Output the (x, y) coordinate of the center of the cell containing the given text.  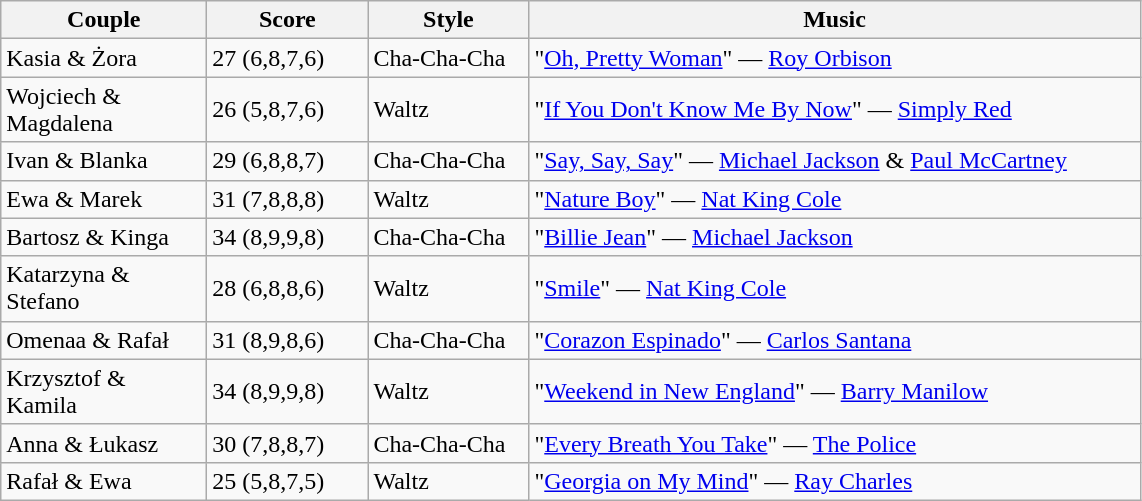
Wojciech & Magdalena (104, 110)
"Every Breath You Take" — The Police (834, 443)
"Weekend in New England" — Barry Manilow (834, 392)
Ivan & Blanka (104, 161)
Ewa & Marek (104, 199)
Bartosz & Kinga (104, 237)
"Georgia on My Mind" — Ray Charles (834, 481)
"Oh, Pretty Woman" — Roy Orbison (834, 58)
"Billie Jean" — Michael Jackson (834, 237)
28 (6,8,8,6) (288, 288)
Kasia & Żora (104, 58)
"Corazon Espinado" — Carlos Santana (834, 340)
26 (5,8,7,6) (288, 110)
Anna & Łukasz (104, 443)
29 (6,8,8,7) (288, 161)
31 (8,9,8,6) (288, 340)
Score (288, 20)
27 (6,8,7,6) (288, 58)
Couple (104, 20)
Katarzyna & Stefano (104, 288)
Music (834, 20)
Rafał & Ewa (104, 481)
Style (448, 20)
31 (7,8,8,8) (288, 199)
Omenaa & Rafał (104, 340)
"If You Don't Know Me By Now" — Simply Red (834, 110)
30 (7,8,8,7) (288, 443)
"Say, Say, Say" — Michael Jackson & Paul McCartney (834, 161)
25 (5,8,7,5) (288, 481)
"Nature Boy" — Nat King Cole (834, 199)
"Smile" — Nat King Cole (834, 288)
Krzysztof & Kamila (104, 392)
